Return (x, y) of the center of cell containing provided text 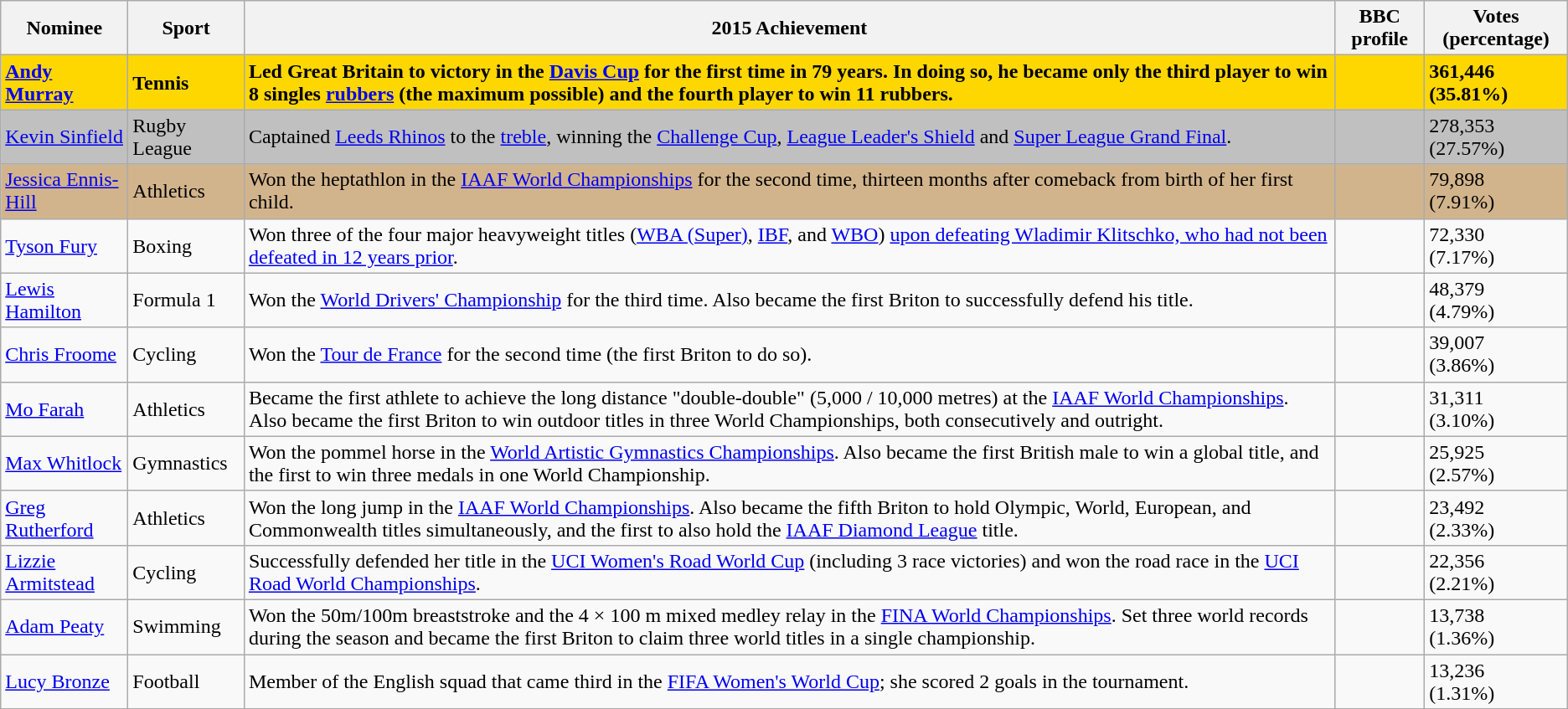
22,356(2.21%) (1496, 573)
Mo Farah (64, 408)
Max Whitlock (64, 464)
Tyson Fury (64, 246)
Rugby League (186, 137)
Andy Murray (64, 82)
Tennis (186, 82)
Won the World Drivers' Championship for the third time. Also became the first Briton to successfully defend his title. (789, 300)
48,379(4.79%) (1496, 300)
Adam Peaty (64, 626)
Member of the English squad that came third in the FIFA Women's World Cup; she scored 2 goals in the tournament. (789, 681)
Greg Rutherford (64, 517)
39,007(3.86%) (1496, 355)
Swimming (186, 626)
2015 Achievement (789, 28)
Votes (percentage) (1496, 28)
Won the heptathlon in the IAAF World Championships for the second time, thirteen months after comeback from birth of her first child. (789, 191)
Chris Froome (64, 355)
Sport (186, 28)
13,738(1.36%) (1496, 626)
25,925(2.57%) (1496, 464)
BBC profile (1379, 28)
Gymnastics (186, 464)
Football (186, 681)
Lizzie Armitstead (64, 573)
Nominee (64, 28)
278,353(27.57%) (1496, 137)
Won the Tour de France for the second time (the first Briton to do so). (789, 355)
Kevin Sinfield (64, 137)
Captained Leeds Rhinos to the treble, winning the Challenge Cup, League Leader's Shield and Super League Grand Final. (789, 137)
Formula 1 (186, 300)
13,236(1.31%) (1496, 681)
23,492(2.33%) (1496, 517)
72,330(7.17%) (1496, 246)
79,898(7.91%) (1496, 191)
Jessica Ennis-Hill (64, 191)
31,311(3.10%) (1496, 408)
Lucy Bronze (64, 681)
361,446(35.81%) (1496, 82)
Lewis Hamilton (64, 300)
Boxing (186, 246)
